For the text-containing cell, return its midpoint in [X, Y] coordinate format. 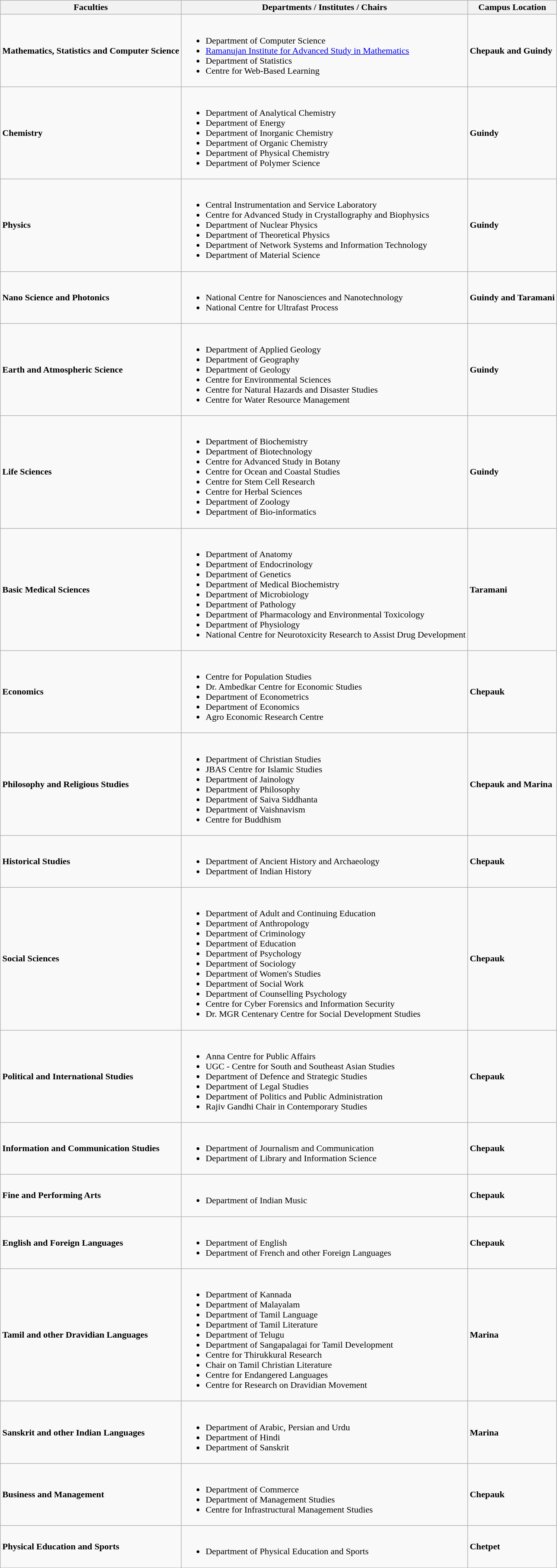
Chemistry [91, 133]
Historical Studies [91, 861]
Centre for Population StudiesDr. Ambedkar Centre for Economic StudiesDepartment of EconometricsDepartment of EconomicsAgro Economic Research Centre [325, 692]
Political and International Studies [91, 1076]
Life Sciences [91, 472]
English and Foreign Languages [91, 1243]
Tamil and other Dravidian Languages [91, 1335]
National Centre for Nanosciences and NanotechnologyNational Centre for Ultrafast Process [325, 297]
Business and Management [91, 1495]
Information and Communication Studies [91, 1149]
Department of Arabic, Persian and UrduDepartment of HindiDepartment of Sanskrit [325, 1432]
Campus Location [512, 7]
Department of Ancient History and ArchaeologyDepartment of Indian History [325, 861]
Department of Journalism and CommunicationDepartment of Library and Information Science [325, 1149]
Chetpet [512, 1547]
Departments / Institutes / Chairs [325, 7]
Chepauk and Guindy [512, 51]
Department of Computer ScienceRamanujan Institute for Advanced Study in MathematicsDepartment of StatisticsCentre for Web-Based Learning [325, 51]
Department of EnglishDepartment of French and other Foreign Languages [325, 1243]
Chepauk and Marina [512, 784]
Mathematics, Statistics and Computer Science [91, 51]
Nano Science and Photonics [91, 297]
Philosophy and Religious Studies [91, 784]
Taramani [512, 590]
Guindy and Taramani [512, 297]
Earth and Atmospheric Science [91, 370]
Basic Medical Sciences [91, 590]
Faculties [91, 7]
Physical Education and Sports [91, 1547]
Economics [91, 692]
Department of Indian Music [325, 1195]
Physics [91, 225]
Department of Physical Education and Sports [325, 1547]
Sanskrit and other Indian Languages [91, 1432]
Department of CommerceDepartment of Management StudiesCentre for Infrastructural Management Studies [325, 1495]
Social Sciences [91, 959]
Fine and Performing Arts [91, 1195]
